Pinpoint the cell where the given text exists, returning its (X, Y) midpoint coordinate. 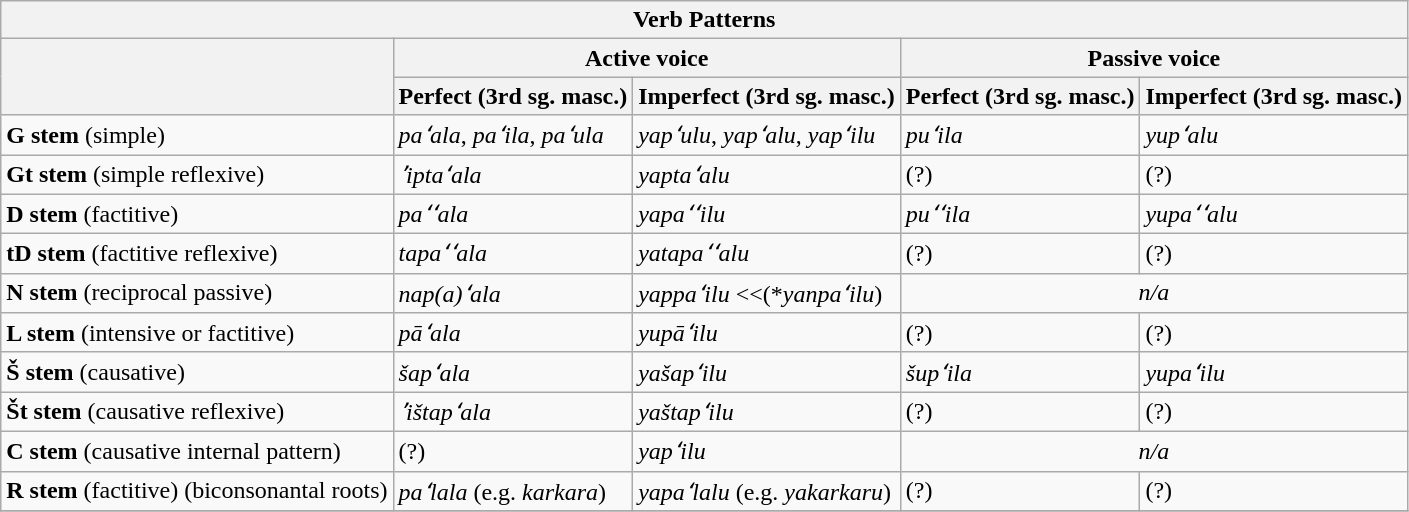
yupāʻilu (767, 333)
N stem (reciprocal passive) (197, 293)
L stem (intensive or factitive) (197, 333)
pāʻala (513, 333)
Verb Patterns (704, 20)
yupaʻʻalu (1274, 214)
yappaʻilu <<(*yanpaʻilu) (767, 293)
šupʻila (1020, 372)
yupʻalu (1274, 135)
yapaʻlalu (e.g. yakarkaru) (767, 491)
paʻala, paʻila, paʻula (513, 135)
D stem (factitive) (197, 214)
nap(a)ʻala (513, 293)
Gt stem (simple reflexive) (197, 174)
C stem (causative internal pattern) (197, 451)
R stem (factitive) (biconsonantal roots) (197, 491)
tD stem (factitive reflexive) (197, 254)
Active voice (646, 58)
yatapaʻʻalu (767, 254)
šapʻala (513, 372)
yapaʻʻilu (767, 214)
yaptaʻalu (767, 174)
puʻila (1020, 135)
paʻʻala (513, 214)
paʻlala (e.g. karkara) (513, 491)
yupaʻilu (1274, 372)
yašapʻilu (767, 372)
tapaʻʻala (513, 254)
G stem (simple) (197, 135)
puʻʻila (1020, 214)
yapʻilu (767, 451)
yaštapʻilu (767, 412)
ʼiptaʻala (513, 174)
Passive voice (1154, 58)
yapʻulu, yapʻalu, yapʻilu (767, 135)
ʼištapʻala (513, 412)
Št stem (causative reflexive) (197, 412)
Š stem (causative) (197, 372)
